Output the (x, y) coordinate of the center of the cell containing the given text.  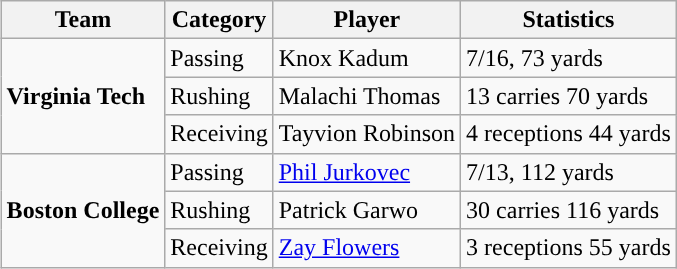
Knox Kadum (366, 58)
Malachi Thomas (366, 96)
Boston College (83, 210)
13 carries 70 yards (569, 96)
3 receptions 55 yards (569, 248)
Tayvion Robinson (366, 134)
Statistics (569, 20)
30 carries 116 yards (569, 210)
7/16, 73 yards (569, 58)
Phil Jurkovec (366, 172)
4 receptions 44 yards (569, 134)
Virginia Tech (83, 96)
7/13, 112 yards (569, 172)
Zay Flowers (366, 248)
Patrick Garwo (366, 210)
Category (219, 20)
Player (366, 20)
Team (83, 20)
